Search for the cell housing the specified text and yield its [X, Y] center coordinate. 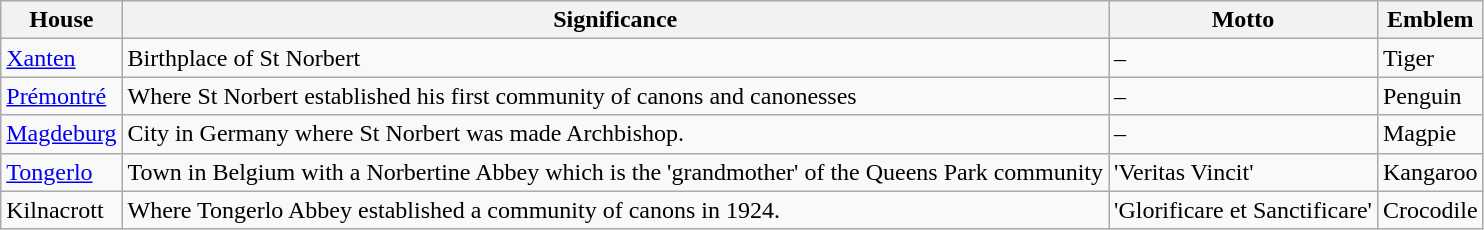
'Veritas Vincit' [1244, 172]
Where Tongerlo Abbey established a community of canons in 1924. [616, 210]
Tiger [1430, 58]
House [62, 20]
Magpie [1430, 134]
Motto [1244, 20]
Significance [616, 20]
Magdeburg [62, 134]
Penguin [1430, 96]
Tongerlo [62, 172]
Prémontré [62, 96]
City in Germany where St Norbert was made Archbishop. [616, 134]
Town in Belgium with a Norbertine Abbey which is the 'grandmother' of the Queens Park community [616, 172]
Xanten [62, 58]
'Glorificare et Sanctificare' [1244, 210]
Crocodile [1430, 210]
Emblem [1430, 20]
Birthplace of St Norbert [616, 58]
Kangaroo [1430, 172]
Kilnacrott [62, 210]
Where St Norbert established his first community of canons and canonesses [616, 96]
